Search for the cell housing the specified text and yield its (X, Y) center coordinate. 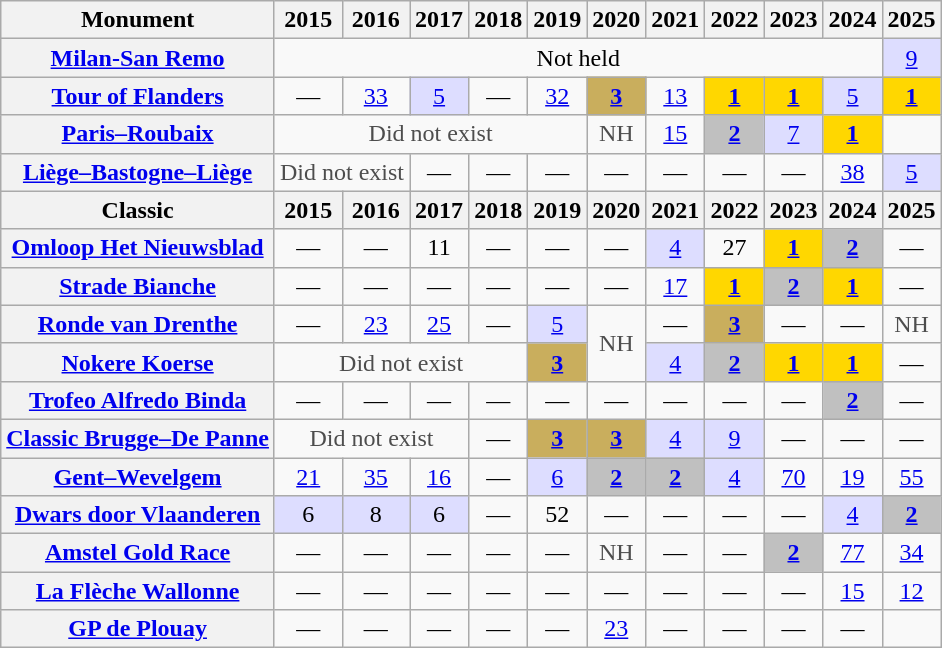
35 (376, 477)
Omloop Het Nieuwsblad (138, 248)
Nokere Koerse (138, 362)
27 (734, 248)
Liège–Bastogne–Liège (138, 172)
Trofeo Alfredo Binda (138, 400)
7 (794, 134)
8 (376, 515)
GP de Plouay (138, 629)
Dwars door Vlaanderen (138, 515)
Classic Brugge–De Panne (138, 438)
77 (852, 553)
52 (558, 515)
Paris–Roubaix (138, 134)
Tour of Flanders (138, 96)
11 (440, 248)
La Flèche Wallonne (138, 591)
21 (308, 477)
12 (912, 591)
13 (676, 96)
Milan-San Remo (138, 58)
Monument (138, 20)
16 (440, 477)
19 (852, 477)
55 (912, 477)
32 (558, 96)
Classic (138, 210)
Amstel Gold Race (138, 553)
Ronde van Drenthe (138, 324)
33 (376, 96)
70 (794, 477)
38 (852, 172)
17 (676, 286)
Not held (578, 58)
25 (440, 324)
Strade Bianche (138, 286)
34 (912, 553)
Gent–Wevelgem (138, 477)
